Return [x, y] of the center of cell containing provided text 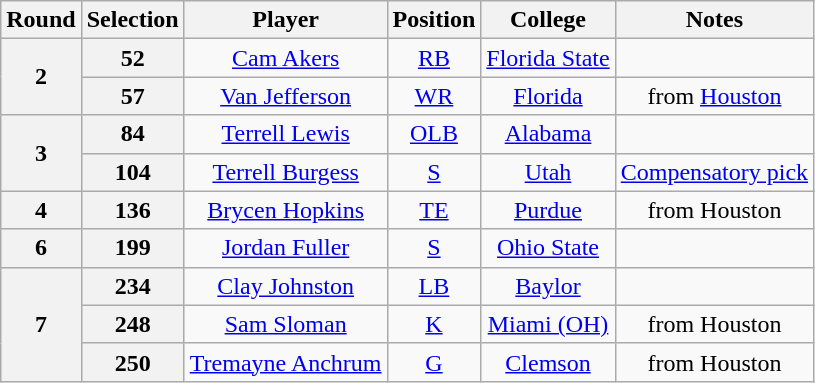
LB [434, 286]
Tremayne Anchrum [286, 362]
Florida State [548, 58]
7 [41, 324]
Purdue [548, 210]
Cam Akers [286, 58]
Sam Sloman [286, 324]
136 [132, 210]
WR [434, 96]
3 [41, 153]
Selection [132, 20]
RB [434, 58]
234 [132, 286]
K [434, 324]
Miami (OH) [548, 324]
Notes [714, 20]
Baylor [548, 286]
G [434, 362]
Brycen Hopkins [286, 210]
4 [41, 210]
2 [41, 77]
Florida [548, 96]
Clemson [548, 362]
Clay Johnston [286, 286]
Ohio State [548, 248]
Round [41, 20]
250 [132, 362]
57 [132, 96]
Compensatory pick [714, 172]
Alabama [548, 134]
248 [132, 324]
Player [286, 20]
104 [132, 172]
52 [132, 58]
199 [132, 248]
Position [434, 20]
Utah [548, 172]
OLB [434, 134]
College [548, 20]
TE [434, 210]
Terrell Lewis [286, 134]
Terrell Burgess [286, 172]
84 [132, 134]
6 [41, 248]
Jordan Fuller [286, 248]
Van Jefferson [286, 96]
